Return the (x, y) coordinate for the center point of the cell that contains the specified text.  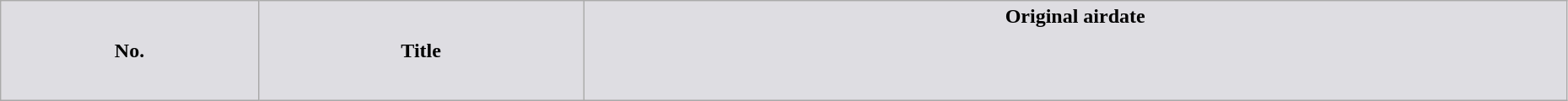
Title (421, 50)
Original airdate (1075, 50)
No. (130, 50)
